Determine the [x, y] coordinate at the center of the cell enclosing the given text.  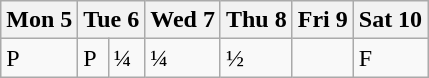
Tue 6 [112, 20]
Wed 7 [183, 20]
Fri 9 [322, 20]
½ [256, 58]
F [390, 58]
Thu 8 [256, 20]
Sat 10 [390, 20]
Mon 5 [40, 20]
